Extract the (x, y) coordinate from the center of the cell holding the provided text.  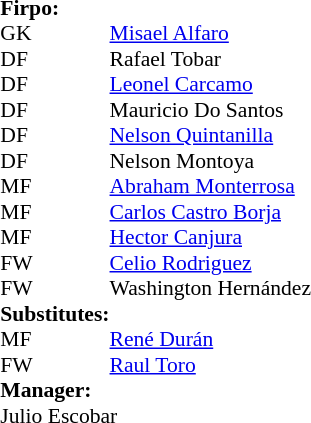
René Durán (210, 339)
Mauricio Do Santos (210, 110)
Manager: (156, 391)
Hector Canjura (210, 237)
Substitutes: (54, 314)
Raul Toro (210, 365)
GK (28, 33)
Nelson Montoya (210, 161)
Abraham Monterrosa (210, 187)
Rafael Tobar (210, 59)
Misael Alfaro (210, 33)
Leonel Carcamo (210, 85)
Carlos Castro Borja (210, 212)
Celio Rodriguez (210, 263)
Washington Hernández (210, 289)
Nelson Quintanilla (210, 135)
